Capture the cell that displays the provided text and extract its (x, y) central coordinate. 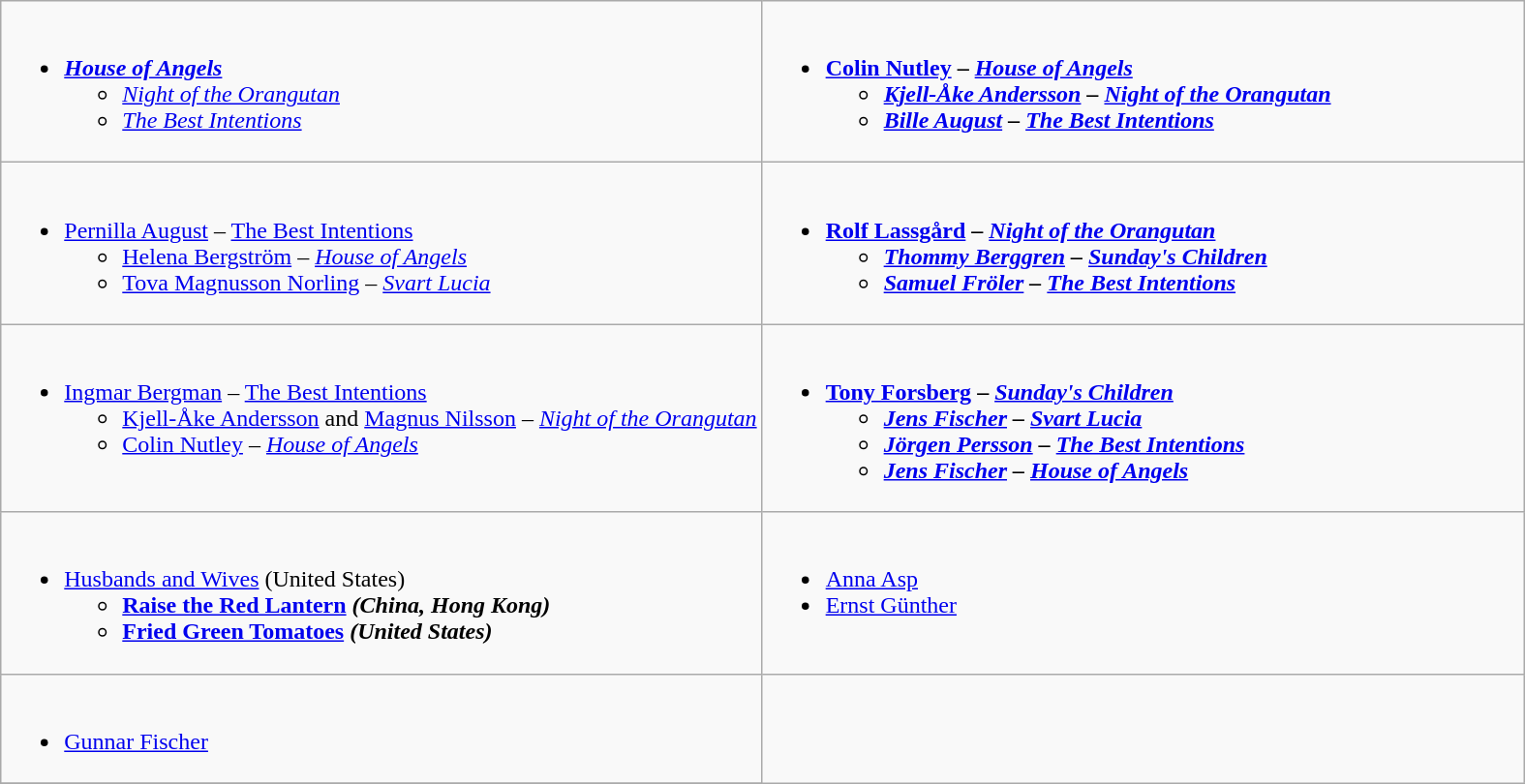
Gunnar Fischer (381, 728)
House of AngelsNight of the OrangutanThe Best Intentions (381, 81)
Anna AspErnst Günther (1143, 592)
Tony Forsberg – Sunday's ChildrenJens Fischer – Svart LuciaJörgen Persson – The Best IntentionsJens Fischer – House of Angels (1143, 418)
Ingmar Bergman – The Best IntentionsKjell-Åke Andersson and Magnus Nilsson – Night of the OrangutanColin Nutley – House of Angels (381, 418)
Rolf Lassgård – Night of the OrangutanThommy Berggren – Sunday's ChildrenSamuel Fröler – The Best Intentions (1143, 244)
Husbands and Wives (United States)Raise the Red Lantern (China, Hong Kong)Fried Green Tomatoes (United States) (381, 592)
Pernilla August – The Best IntentionsHelena Bergström – House of AngelsTova Magnusson Norling – Svart Lucia (381, 244)
Colin Nutley – House of AngelsKjell-Åke Andersson – Night of the OrangutanBille August – The Best Intentions (1143, 81)
